Output the (x, y) coordinate of the center of the cell containing the given text.  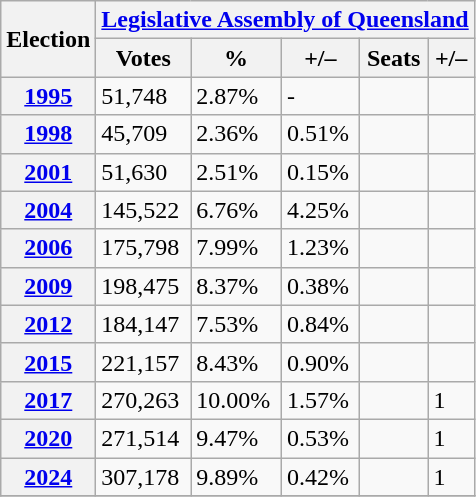
1.57% (320, 400)
0.84% (320, 324)
1.23% (320, 248)
175,798 (144, 248)
271,514 (144, 438)
4.25% (320, 210)
0.53% (320, 438)
0.42% (320, 477)
0.38% (320, 286)
9.47% (236, 438)
51,630 (144, 172)
0.90% (320, 362)
7.53% (236, 324)
2006 (48, 248)
2004 (48, 210)
8.43% (236, 362)
2001 (48, 172)
2.36% (236, 134)
2.51% (236, 172)
2009 (48, 286)
221,157 (144, 362)
- (320, 96)
Legislative Assembly of Queensland (285, 20)
8.37% (236, 286)
0.51% (320, 134)
2017 (48, 400)
51,748 (144, 96)
2024 (48, 477)
2.87% (236, 96)
6.76% (236, 210)
7.99% (236, 248)
45,709 (144, 134)
1998 (48, 134)
Election (48, 39)
10.00% (236, 400)
2015 (48, 362)
198,475 (144, 286)
% (236, 58)
0.15% (320, 172)
9.89% (236, 477)
Seats (394, 58)
1995 (48, 96)
184,147 (144, 324)
307,178 (144, 477)
2012 (48, 324)
2020 (48, 438)
145,522 (144, 210)
Votes (144, 58)
270,263 (144, 400)
